From the cell containing the given text, extract its center point as (X, Y) coordinate. 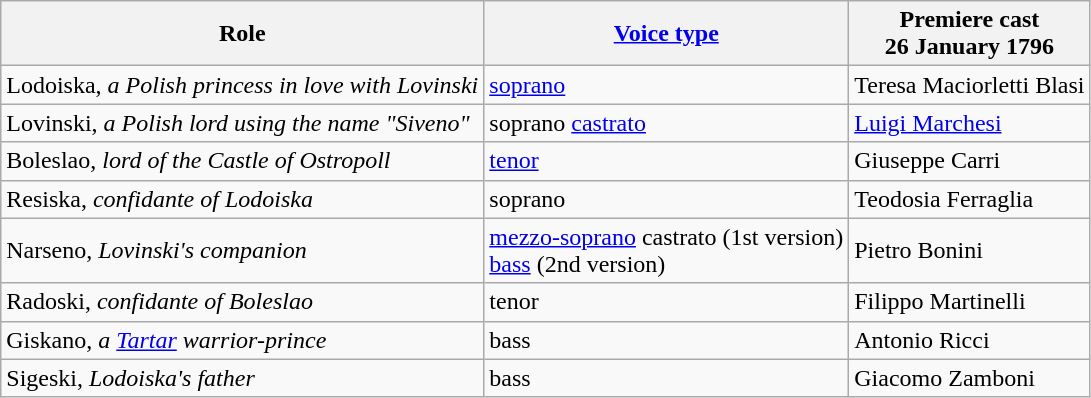
mezzo-soprano castrato (1st version)bass (2nd version) (666, 250)
Lovinski, a Polish lord using the name "Siveno" (242, 123)
Giacomo Zamboni (970, 378)
Antonio Ricci (970, 340)
soprano castrato (666, 123)
Lodoiska, a Polish princess in love with Lovinski (242, 85)
Role (242, 34)
Premiere cast26 January 1796 (970, 34)
Giuseppe Carri (970, 161)
Radoski, confidante of Boleslao (242, 302)
Giskano, a Tartar warrior-prince (242, 340)
Luigi Marchesi (970, 123)
Resiska, confidante of Lodoiska (242, 199)
Teodosia Ferraglia (970, 199)
Boleslao, lord of the Castle of Ostropoll (242, 161)
Sigeski, Lodoiska's father (242, 378)
Filippo Martinelli (970, 302)
Narseno, Lovinski's companion (242, 250)
Pietro Bonini (970, 250)
Teresa Maciorletti Blasi (970, 85)
Voice type (666, 34)
